Return the (X, Y) coordinate for the center point of the cell that contains the specified text.  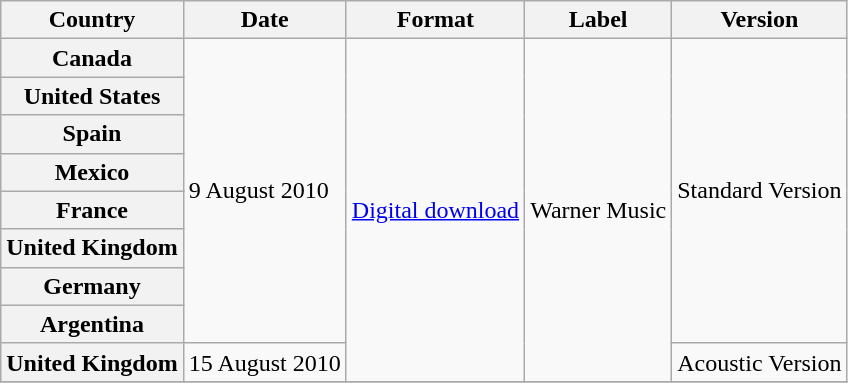
Spain (92, 134)
Mexico (92, 172)
9 August 2010 (264, 191)
France (92, 210)
Germany (92, 286)
Country (92, 20)
Label (598, 20)
Format (435, 20)
Date (264, 20)
Canada (92, 58)
Acoustic Version (760, 362)
United States (92, 96)
Version (760, 20)
15 August 2010 (264, 362)
Warner Music (598, 210)
Digital download (435, 210)
Argentina (92, 324)
Standard Version (760, 191)
